Search for the cell housing the specified text and yield its (X, Y) center coordinate. 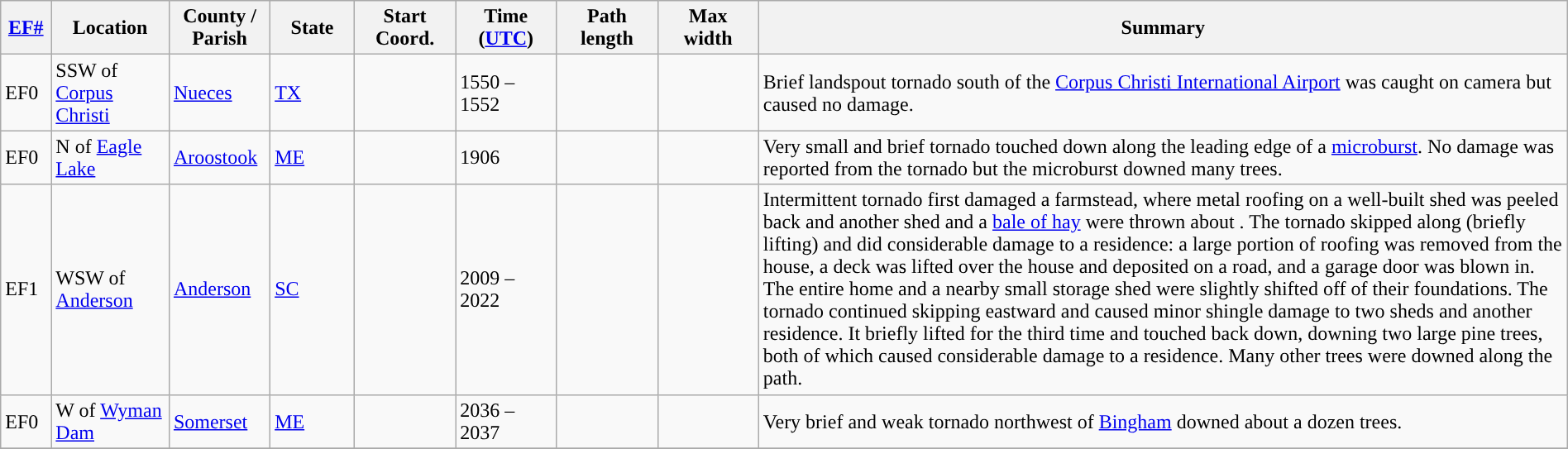
EF# (26, 28)
Location (111, 28)
Somerset (219, 422)
Time (UTC) (506, 28)
WSW of Anderson (111, 289)
State (313, 28)
Path length (607, 28)
Nueces (219, 93)
TX (313, 93)
Anderson (219, 289)
Start Coord. (404, 28)
2036 – 2037 (506, 422)
W of Wyman Dam (111, 422)
N of Eagle Lake (111, 157)
1550 – 1552 (506, 93)
Brief landspout tornado south of the Corpus Christi International Airport was caught on camera but caused no damage. (1163, 93)
2009 – 2022 (506, 289)
Summary (1163, 28)
Max width (708, 28)
Aroostook (219, 157)
SSW of Corpus Christi (111, 93)
1906 (506, 157)
Very brief and weak tornado northwest of Bingham downed about a dozen trees. (1163, 422)
SC (313, 289)
EF1 (26, 289)
County / Parish (219, 28)
